Output the (x, y) coordinate of the center of the cell containing the given text.  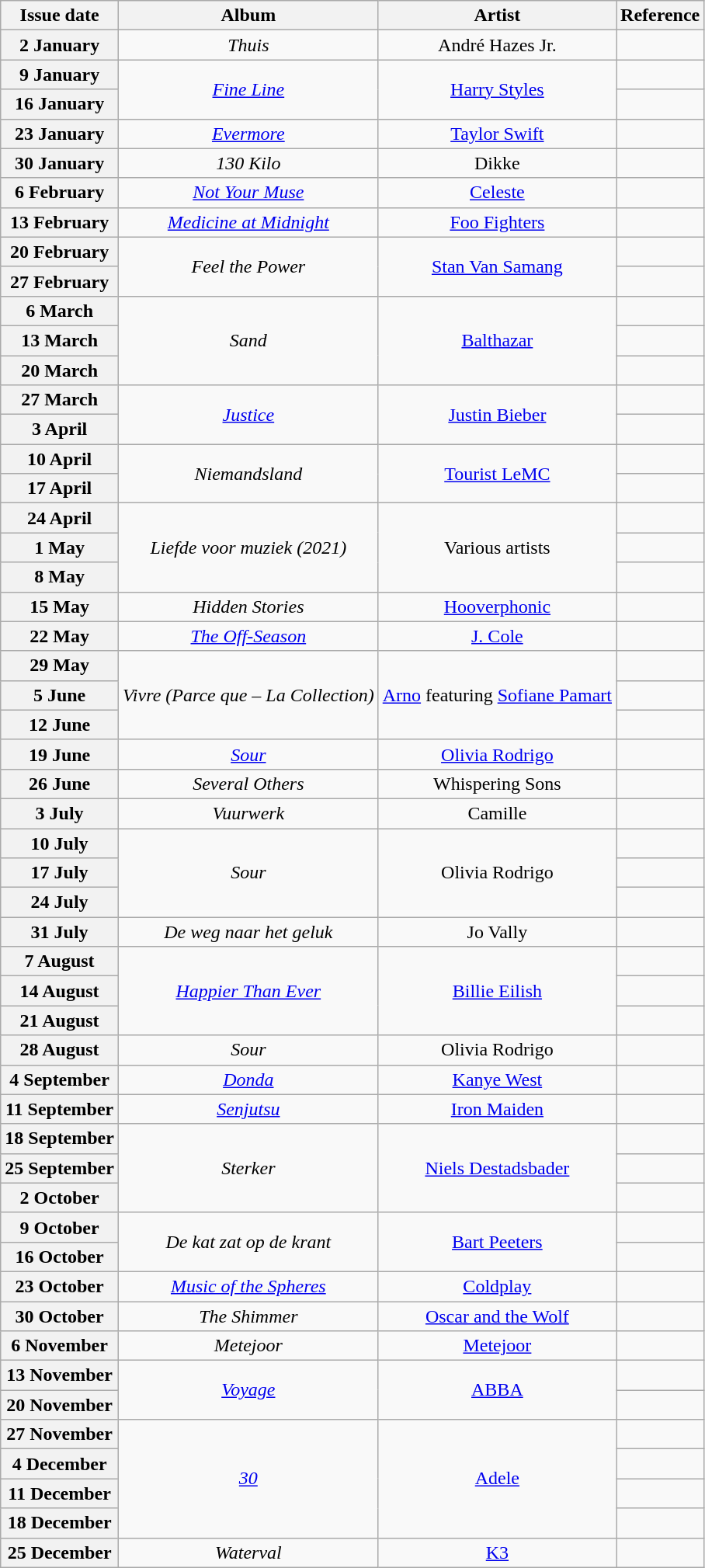
Niemandsland (248, 474)
Hooverphonic (497, 607)
Artist (497, 16)
28 August (60, 1050)
26 June (60, 784)
Reference (660, 16)
14 August (60, 991)
Waterval (248, 1552)
Not Your Muse (248, 193)
Taylor Swift (497, 134)
23 January (60, 134)
30 (248, 1479)
Celeste (497, 193)
Justin Bieber (497, 415)
6 February (60, 193)
K3 (497, 1552)
Vivre (Parce que – La Collection) (248, 695)
10 July (60, 843)
Sterker (248, 1168)
31 July (60, 932)
Coldplay (497, 1286)
9 October (60, 1227)
Senjutsu (248, 1109)
29 May (60, 666)
30 January (60, 163)
11 September (60, 1109)
Various artists (497, 548)
13 November (60, 1375)
Jo Vally (497, 932)
1 May (60, 548)
19 June (60, 754)
16 October (60, 1257)
Foo Fighters (497, 222)
15 May (60, 607)
Vuurwerk (248, 813)
27 March (60, 400)
Iron Maiden (497, 1109)
12 June (60, 725)
18 December (60, 1523)
Thuis (248, 45)
Tourist LeMC (497, 474)
Kanye West (497, 1080)
9 January (60, 75)
Feel the Power (248, 266)
Donda (248, 1080)
8 May (60, 577)
J. Cole (497, 636)
Fine Line (248, 89)
The Off-Season (248, 636)
25 December (60, 1552)
6 November (60, 1346)
11 December (60, 1493)
Adele (497, 1479)
4 December (60, 1464)
7 August (60, 961)
Album (248, 16)
24 April (60, 518)
Medicine at Midnight (248, 222)
Camille (497, 813)
30 October (60, 1316)
Justice (248, 415)
Music of the Spheres (248, 1286)
18 September (60, 1139)
Dikke (497, 163)
Oscar and the Wolf (497, 1316)
23 October (60, 1286)
20 March (60, 370)
22 May (60, 636)
Happier Than Ever (248, 991)
3 July (60, 813)
10 April (60, 459)
Billie Eilish (497, 991)
2 October (60, 1198)
20 November (60, 1405)
16 January (60, 104)
Issue date (60, 16)
17 April (60, 488)
Hidden Stories (248, 607)
Balthazar (497, 340)
2 January (60, 45)
4 September (60, 1080)
24 July (60, 902)
5 June (60, 695)
25 September (60, 1168)
De kat zat op de krant (248, 1242)
Evermore (248, 134)
Liefde voor muziek (2021) (248, 548)
Bart Peeters (497, 1242)
Sand (248, 340)
13 February (60, 222)
Niels Destadsbader (497, 1168)
13 March (60, 340)
27 February (60, 281)
3 April (60, 429)
Harry Styles (497, 89)
21 August (60, 1020)
De weg naar het geluk (248, 932)
Voyage (248, 1390)
27 November (60, 1434)
Arno featuring Sofiane Pamart (497, 695)
17 July (60, 873)
130 Kilo (248, 163)
Whispering Sons (497, 784)
6 March (60, 311)
ABBA (497, 1390)
Several Others (248, 784)
The Shimmer (248, 1316)
André Hazes Jr. (497, 45)
Stan Van Samang (497, 266)
20 February (60, 252)
